Pinpoint the cell where the given text exists, returning its [x, y] midpoint coordinate. 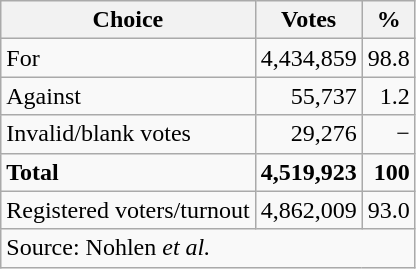
29,276 [308, 134]
1.2 [388, 96]
98.8 [388, 58]
4,434,859 [308, 58]
Against [128, 96]
93.0 [388, 210]
Invalid/blank votes [128, 134]
Source: Nohlen et al. [208, 248]
4,862,009 [308, 210]
100 [388, 172]
Votes [308, 20]
− [388, 134]
For [128, 58]
Choice [128, 20]
Total [128, 172]
4,519,923 [308, 172]
Registered voters/turnout [128, 210]
% [388, 20]
55,737 [308, 96]
